Pinpoint the cell where the given text exists, returning its (x, y) midpoint coordinate. 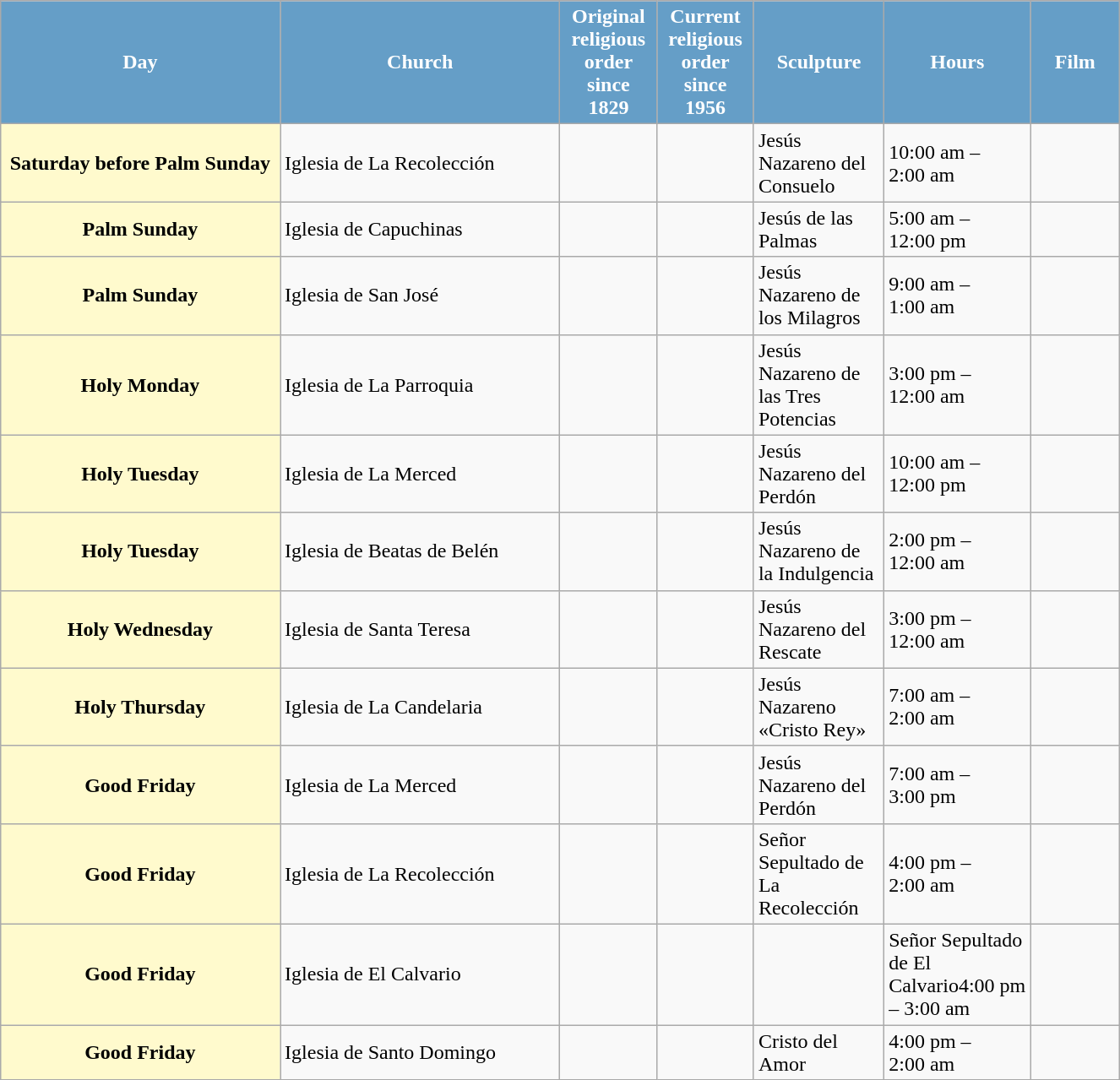
Original religious ordersince 1829 (608, 62)
Iglesia de Santo Domingo (421, 1052)
Saturday before Palm Sunday (140, 163)
Jesús Nazareno «Cristo Rey» (818, 707)
2:00 pm – 12:00 am (958, 551)
Iglesia de Capuchinas (421, 230)
Jesús Nazareno de las Tres Potencias (818, 385)
Sculpture (818, 62)
Holy Monday (140, 385)
10:00 am – 2:00 am (958, 163)
Iglesia de Beatas de Belén (421, 551)
Day (140, 62)
Jesús Nazareno del Rescate (818, 629)
Iglesia de La Parroquia (421, 385)
Church (421, 62)
Jesús Nazareno de los Milagros (818, 296)
Jesús de las Palmas (818, 230)
Film (1075, 62)
5:00 am – 12:00 pm (958, 230)
Holy Wednesday (140, 629)
Iglesia de Santa Teresa (421, 629)
Current religious ordersince 1956 (706, 62)
Iglesia de El Calvario (421, 974)
Cristo del Amor (818, 1052)
Holy Thursday (140, 707)
7:00 am – 3:00 pm (958, 784)
Señor Sepultado de La Recolección (818, 873)
9:00 am – 1:00 am (958, 296)
Iglesia de La Candelaria (421, 707)
Señor Sepultado de El Calvario4:00 pm – 3:00 am (958, 974)
Hours (958, 62)
7:00 am – 2:00 am (958, 707)
Jesús Nazareno del Consuelo (818, 163)
10:00 am – 12:00 pm (958, 474)
Jesús Nazareno de la Indulgencia (818, 551)
Iglesia de San José (421, 296)
